Search for the cell housing the specified text and yield its (x, y) center coordinate. 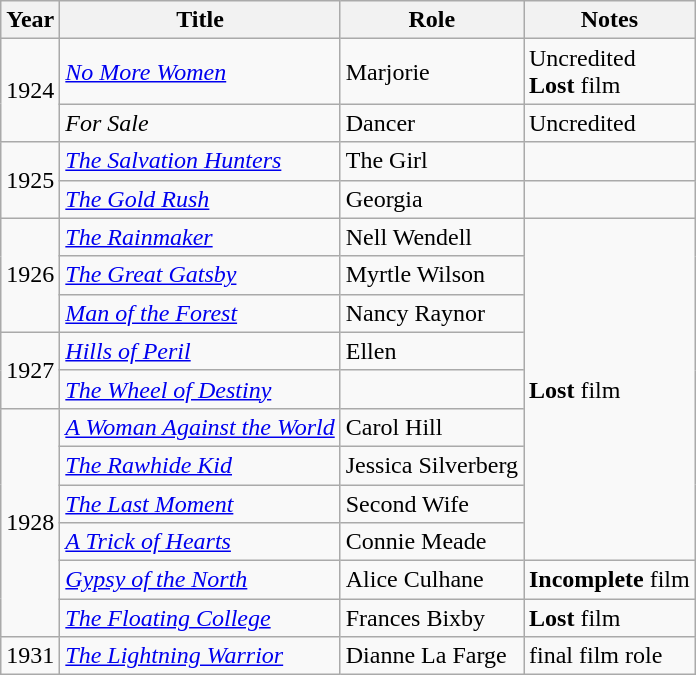
A Trick of Hearts (200, 542)
Dianne La Farge (432, 656)
Myrtle Wilson (432, 275)
Second Wife (432, 503)
Marjorie (432, 72)
1924 (30, 90)
Year (30, 20)
Title (200, 20)
Ellen (432, 351)
The Lightning Warrior (200, 656)
The Rainmaker (200, 237)
Incomplete film (610, 580)
The Last Moment (200, 503)
The Great Gatsby (200, 275)
Role (432, 20)
Nancy Raynor (432, 313)
For Sale (200, 123)
The Gold Rush (200, 199)
Uncredited Lost film (610, 72)
Connie Meade (432, 542)
Nell Wendell (432, 237)
Dancer (432, 123)
The Salvation Hunters (200, 161)
The Girl (432, 161)
Jessica Silverberg (432, 465)
Uncredited (610, 123)
Notes (610, 20)
Frances Bixby (432, 618)
1931 (30, 656)
A Woman Against the World (200, 427)
Man of the Forest (200, 313)
1927 (30, 370)
No More Women (200, 72)
Hills of Peril (200, 351)
Alice Culhane (432, 580)
Gypsy of the North (200, 580)
Georgia (432, 199)
1926 (30, 275)
The Floating College (200, 618)
1925 (30, 180)
The Wheel of Destiny (200, 389)
final film role (610, 656)
1928 (30, 522)
Carol Hill (432, 427)
The Rawhide Kid (200, 465)
